Determine the [X, Y] coordinate at the center of the cell enclosing the given text.  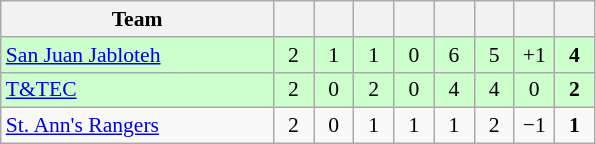
−1 [534, 126]
San Juan Jabloteh [138, 55]
Team [138, 19]
5 [494, 55]
6 [454, 55]
+1 [534, 55]
St. Ann's Rangers [138, 126]
T&TEC [138, 90]
